Identify which cell holds the provided text, then report its (X, Y) central coordinate. 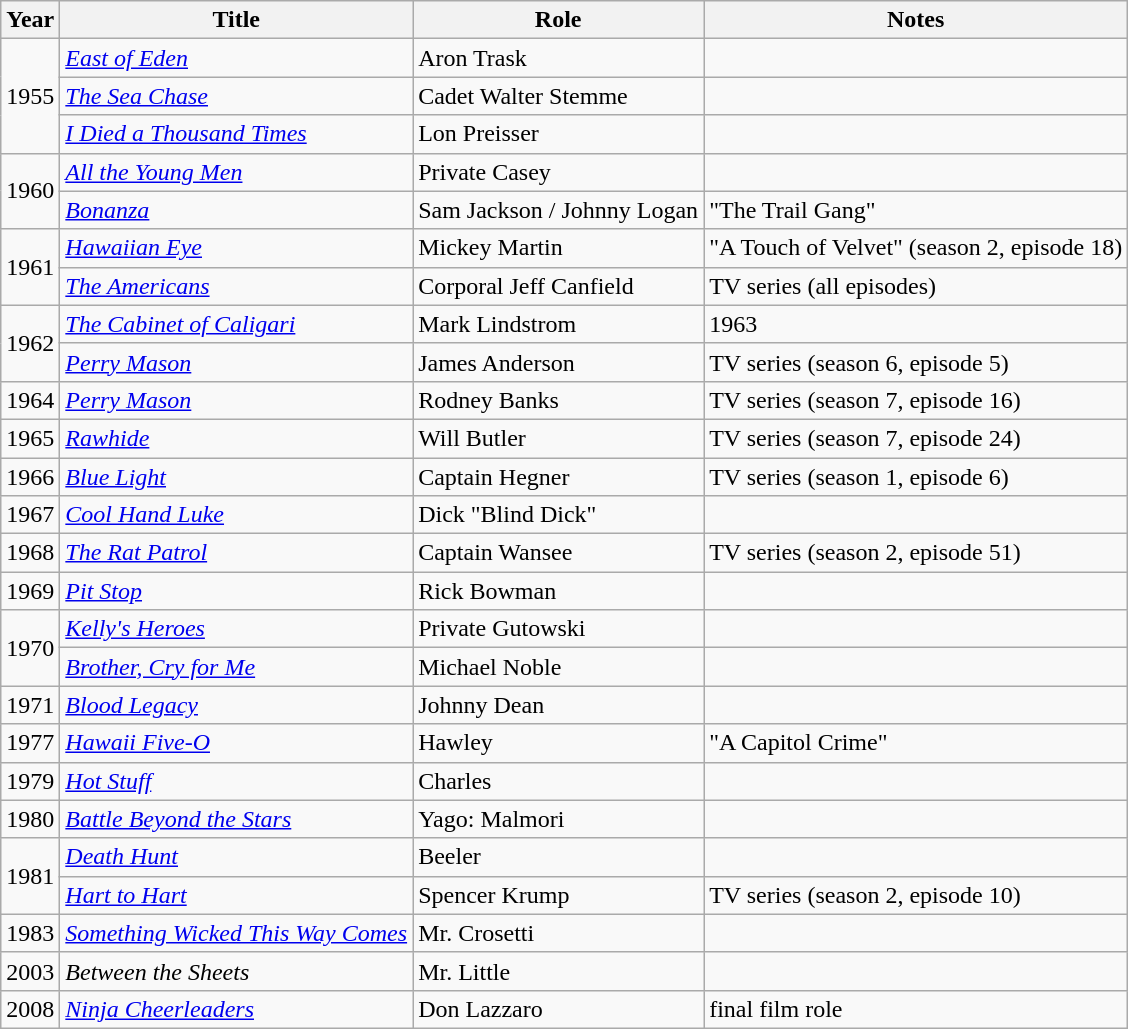
Pit Stop (236, 591)
Between the Sheets (236, 971)
"A Touch of Velvet" (season 2, episode 18) (916, 248)
TV series (season 7, episode 24) (916, 438)
2003 (30, 971)
1966 (30, 477)
1955 (30, 96)
The Rat Patrol (236, 553)
Captain Hegner (558, 477)
1967 (30, 515)
Will Butler (558, 438)
Corporal Jeff Canfield (558, 286)
Hot Stuff (236, 781)
Mark Lindstrom (558, 324)
1971 (30, 705)
Death Hunt (236, 857)
Dick "Blind Dick" (558, 515)
1962 (30, 343)
Hawaiian Eye (236, 248)
"A Capitol Crime" (916, 743)
Rick Bowman (558, 591)
Blue Light (236, 477)
Private Casey (558, 172)
Rodney Banks (558, 400)
TV series (season 2, episode 51) (916, 553)
1981 (30, 876)
2008 (30, 1009)
final film role (916, 1009)
Battle Beyond the Stars (236, 819)
Private Gutowski (558, 629)
Kelly's Heroes (236, 629)
Hawaii Five-O (236, 743)
Ninja Cheerleaders (236, 1009)
1964 (30, 400)
Role (558, 20)
Johnny Dean (558, 705)
Brother, Cry for Me (236, 667)
Bonanza (236, 210)
1961 (30, 267)
Cadet Walter Stemme (558, 96)
James Anderson (558, 362)
Mr. Crosetti (558, 933)
Don Lazzaro (558, 1009)
1970 (30, 648)
1968 (30, 553)
I Died a Thousand Times (236, 134)
Mr. Little (558, 971)
The Cabinet of Caligari (236, 324)
All the Young Men (236, 172)
The Sea Chase (236, 96)
Aron Trask (558, 58)
Sam Jackson / Johnny Logan (558, 210)
Lon Preisser (558, 134)
Yago: Malmori (558, 819)
The Americans (236, 286)
Spencer Krump (558, 895)
TV series (season 7, episode 16) (916, 400)
1977 (30, 743)
Blood Legacy (236, 705)
Year (30, 20)
Charles (558, 781)
1969 (30, 591)
1960 (30, 191)
Captain Wansee (558, 553)
Hawley (558, 743)
TV series (season 6, episode 5) (916, 362)
Notes (916, 20)
East of Eden (236, 58)
Hart to Hart (236, 895)
Cool Hand Luke (236, 515)
Michael Noble (558, 667)
1980 (30, 819)
TV series (all episodes) (916, 286)
Something Wicked This Way Comes (236, 933)
TV series (season 2, episode 10) (916, 895)
Rawhide (236, 438)
"The Trail Gang" (916, 210)
Title (236, 20)
Mickey Martin (558, 248)
1963 (916, 324)
1983 (30, 933)
Beeler (558, 857)
1979 (30, 781)
TV series (season 1, episode 6) (916, 477)
1965 (30, 438)
